Return the (x, y) coordinate for the center point of the cell that contains the specified text.  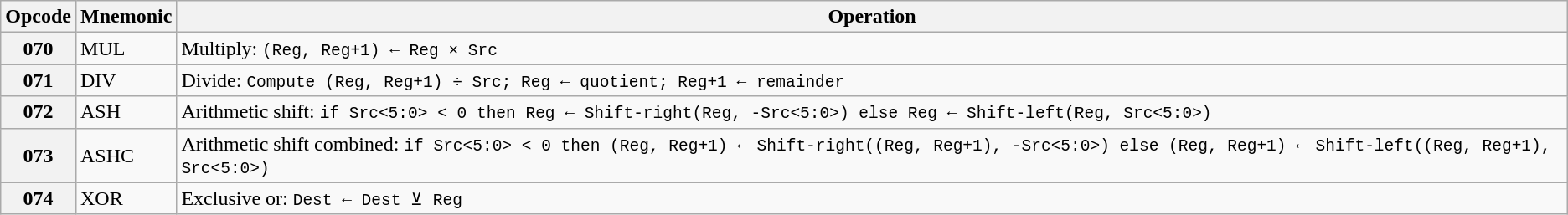
ASH (126, 112)
ASHC (126, 156)
Divide: Compute (Reg, Reg+1) ÷ Src; Reg ← quotient; Reg+1 ← remainder (872, 80)
070 (39, 49)
074 (39, 198)
Operation (872, 17)
073 (39, 156)
Opcode (39, 17)
Exclusive or: Dest ← Dest ⊻ Reg (872, 198)
Arithmetic shift: if Src<5:0> < 0 then Reg ← Shift-right(Reg, -Src<5:0>) else Reg ← Shift-left(Reg, Src<5:0>) (872, 112)
MUL (126, 49)
Multiply: (Reg, Reg+1) ← Reg × Src (872, 49)
072 (39, 112)
071 (39, 80)
DIV (126, 80)
Mnemonic (126, 17)
XOR (126, 198)
